Identify which cell holds the provided text, then report its (x, y) central coordinate. 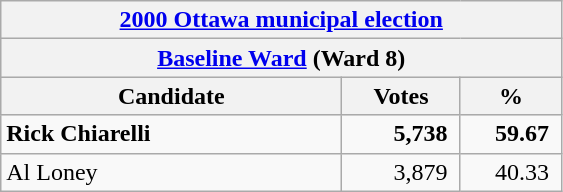
59.67 (511, 134)
5,738 (401, 134)
3,879 (401, 172)
Votes (401, 96)
Baseline Ward (Ward 8) (282, 58)
2000 Ottawa municipal election (282, 20)
Al Loney (172, 172)
Rick Chiarelli (172, 134)
Candidate (172, 96)
% (511, 96)
40.33 (511, 172)
